Provide the [x, y] coordinate of the cell's center where the given text is located.  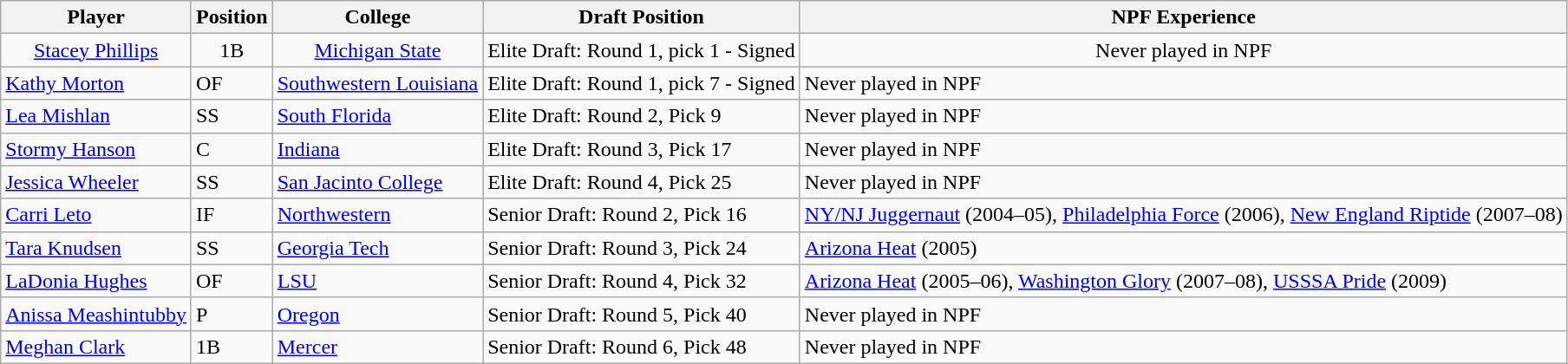
Carri Leto [96, 215]
Kathy Morton [96, 83]
Elite Draft: Round 1, pick 7 - Signed [642, 83]
Mercer [377, 347]
Michigan State [377, 50]
Lea Mishlan [96, 116]
Elite Draft: Round 4, Pick 25 [642, 182]
C [232, 149]
Southwestern Louisiana [377, 83]
Draft Position [642, 17]
Jessica Wheeler [96, 182]
Senior Draft: Round 2, Pick 16 [642, 215]
Anissa Meashintubby [96, 314]
Senior Draft: Round 6, Pick 48 [642, 347]
Senior Draft: Round 5, Pick 40 [642, 314]
San Jacinto College [377, 182]
Player [96, 17]
Position [232, 17]
NY/NJ Juggernaut (2004–05), Philadelphia Force (2006), New England Riptide (2007–08) [1183, 215]
P [232, 314]
Senior Draft: Round 4, Pick 32 [642, 281]
Elite Draft: Round 2, Pick 9 [642, 116]
IF [232, 215]
Stacey Phillips [96, 50]
Arizona Heat (2005) [1183, 248]
College [377, 17]
Tara Knudsen [96, 248]
Arizona Heat (2005–06), Washington Glory (2007–08), USSSA Pride (2009) [1183, 281]
Oregon [377, 314]
Georgia Tech [377, 248]
Meghan Clark [96, 347]
Indiana [377, 149]
Northwestern [377, 215]
Elite Draft: Round 3, Pick 17 [642, 149]
LaDonia Hughes [96, 281]
Senior Draft: Round 3, Pick 24 [642, 248]
Elite Draft: Round 1, pick 1 - Signed [642, 50]
LSU [377, 281]
NPF Experience [1183, 17]
Stormy Hanson [96, 149]
South Florida [377, 116]
